Pinpoint the cell where the given text exists, returning its (X, Y) midpoint coordinate. 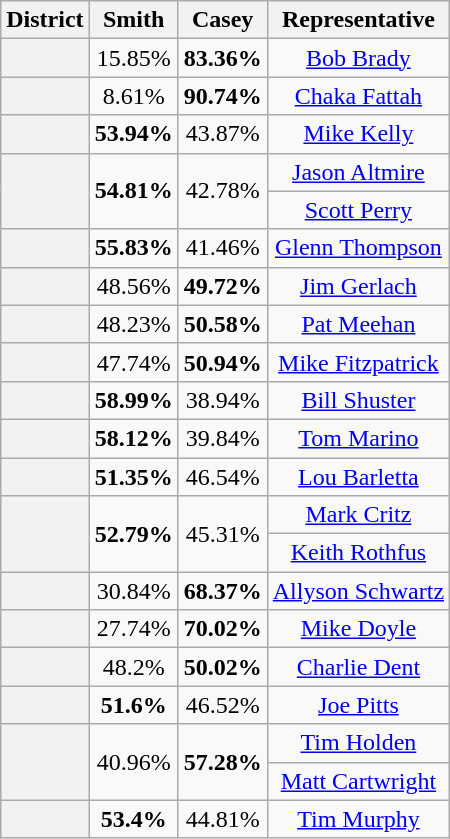
57.28% (222, 762)
Chaka Fattah (358, 96)
Casey (222, 20)
Joe Pitts (358, 705)
51.35% (134, 477)
District (45, 20)
44.81% (222, 819)
Representative (358, 20)
Keith Rothfus (358, 553)
38.94% (222, 400)
58.12% (134, 438)
46.52% (222, 705)
58.99% (134, 400)
49.72% (222, 286)
83.36% (222, 58)
Tom Marino (358, 438)
Bill Shuster (358, 400)
46.54% (222, 477)
53.94% (134, 134)
Charlie Dent (358, 667)
90.74% (222, 96)
8.61% (134, 96)
47.74% (134, 362)
52.79% (134, 534)
27.74% (134, 629)
Matt Cartwright (358, 781)
40.96% (134, 762)
50.58% (222, 324)
Mark Critz (358, 515)
Allyson Schwartz (358, 591)
42.78% (222, 191)
Pat Meehan (358, 324)
53.4% (134, 819)
Mike Kelly (358, 134)
50.02% (222, 667)
30.84% (134, 591)
39.84% (222, 438)
Scott Perry (358, 210)
Mike Fitzpatrick (358, 362)
Glenn Thompson (358, 248)
51.6% (134, 705)
Smith (134, 20)
Lou Barletta (358, 477)
Jason Altmire (358, 172)
45.31% (222, 534)
48.2% (134, 667)
Tim Holden (358, 743)
41.46% (222, 248)
Jim Gerlach (358, 286)
Tim Murphy (358, 819)
68.37% (222, 591)
48.56% (134, 286)
54.81% (134, 191)
70.02% (222, 629)
43.87% (222, 134)
50.94% (222, 362)
Mike Doyle (358, 629)
15.85% (134, 58)
55.83% (134, 248)
Bob Brady (358, 58)
48.23% (134, 324)
